Identify which cell holds the provided text, then report its [X, Y] central coordinate. 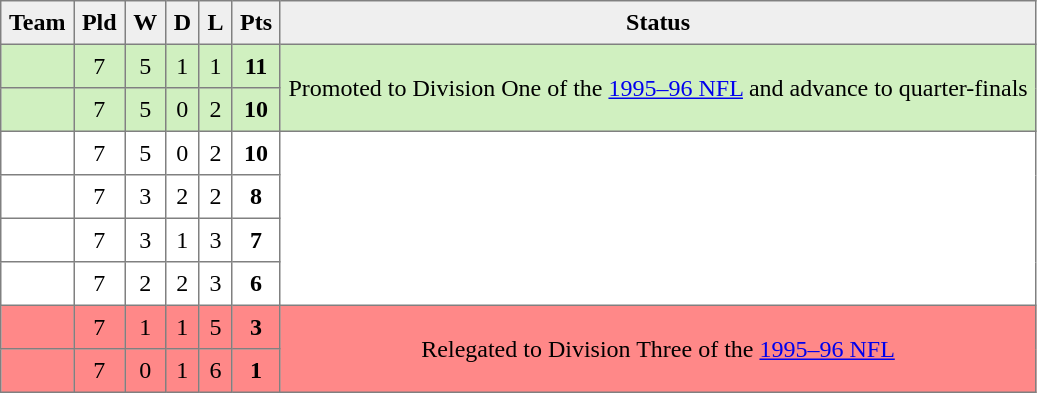
Relegated to Division Three of the 1995–96 NFL [658, 348]
8 [256, 197]
Status [658, 23]
W [145, 23]
Promoted to Division One of the 1995–96 NFL and advance to quarter-finals [658, 88]
Pld [100, 23]
11 [256, 66]
Pts [256, 23]
L [216, 23]
Team [38, 23]
D [182, 23]
